Determine the [x, y] coordinate at the center of the cell enclosing the given text.  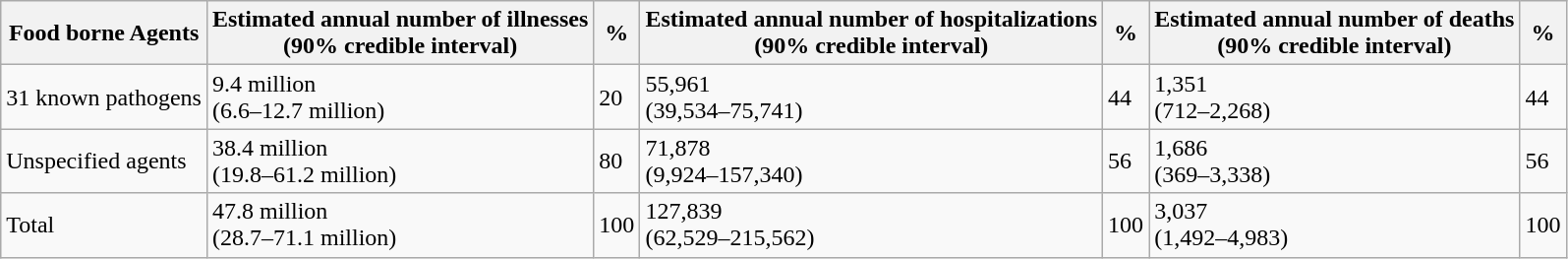
Unspecified agents [104, 162]
9.4 million(6.6–12.7 million) [399, 97]
47.8 million(28.7–71.1 million) [399, 225]
1,351(712–2,268) [1335, 97]
Total [104, 225]
71,878(9,924–157,340) [871, 162]
1,686(369–3,338) [1335, 162]
Estimated annual number of illnesses(90% credible interval) [399, 33]
31 known pathogens [104, 97]
Food borne Agents [104, 33]
Estimated annual number of deaths(90% credible interval) [1335, 33]
127,839(62,529–215,562) [871, 225]
55,961(39,534–75,741) [871, 97]
38.4 million(19.8–61.2 million) [399, 162]
3,037(1,492–4,983) [1335, 225]
80 [617, 162]
20 [617, 97]
Estimated annual number of hospitalizations(90% credible interval) [871, 33]
